Find where the given text appears and provide that cell's center as (X, Y) coordinate. 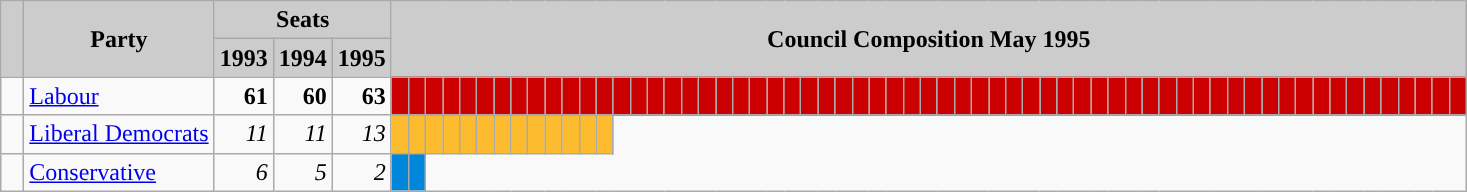
Conservative (119, 172)
13 (362, 134)
Party (119, 39)
63 (362, 96)
2 (362, 172)
Liberal Democrats (119, 134)
Labour (119, 96)
Seats (302, 20)
6 (244, 172)
1995 (362, 58)
61 (244, 96)
1993 (244, 58)
5 (302, 172)
1994 (302, 58)
Council Composition May 1995 (928, 39)
60 (302, 96)
